Capture the cell that displays the provided text and extract its [x, y] central coordinate. 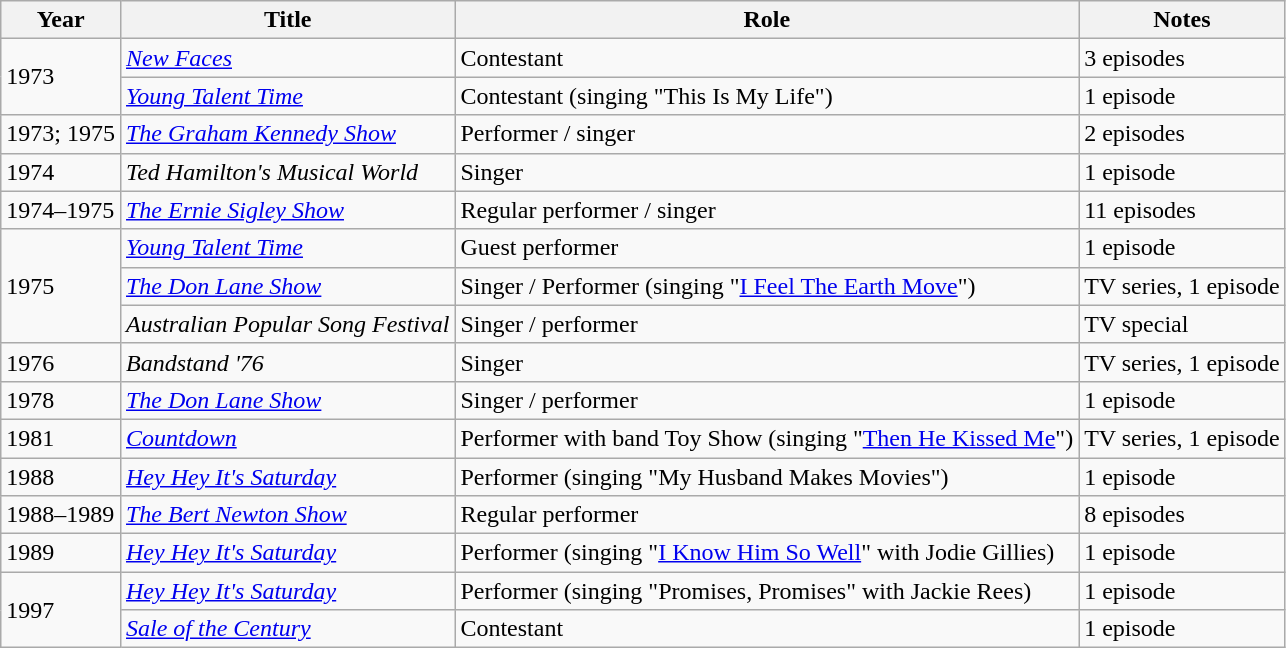
Guest performer [767, 248]
The Graham Kennedy Show [287, 134]
Performer with band Toy Show (singing "Then He Kissed Me") [767, 438]
1974 [61, 172]
Singer / Performer (singing "I Feel The Earth Move") [767, 286]
Regular performer / singer [767, 210]
Bandstand '76 [287, 362]
1997 [61, 610]
1973; 1975 [61, 134]
New Faces [287, 58]
Notes [1182, 20]
Performer (singing "I Know Him So Well" with Jodie Gillies) [767, 553]
The Ernie Sigley Show [287, 210]
1975 [61, 286]
1978 [61, 400]
11 episodes [1182, 210]
Role [767, 20]
1976 [61, 362]
3 episodes [1182, 58]
Performer (singing "Promises, Promises" with Jackie Rees) [767, 591]
Contestant (singing "This Is My Life") [767, 96]
Countdown [287, 438]
TV special [1182, 324]
1988–1989 [61, 515]
2 episodes [1182, 134]
The Bert Newton Show [287, 515]
Title [287, 20]
1988 [61, 477]
Sale of the Century [287, 629]
Performer (singing "My Husband Makes Movies") [767, 477]
8 episodes [1182, 515]
1973 [61, 77]
Ted Hamilton's Musical World [287, 172]
1981 [61, 438]
1989 [61, 553]
Year [61, 20]
Regular performer [767, 515]
Australian Popular Song Festival [287, 324]
Performer / singer [767, 134]
1974–1975 [61, 210]
